Identify which cell holds the provided text, then report its (x, y) central coordinate. 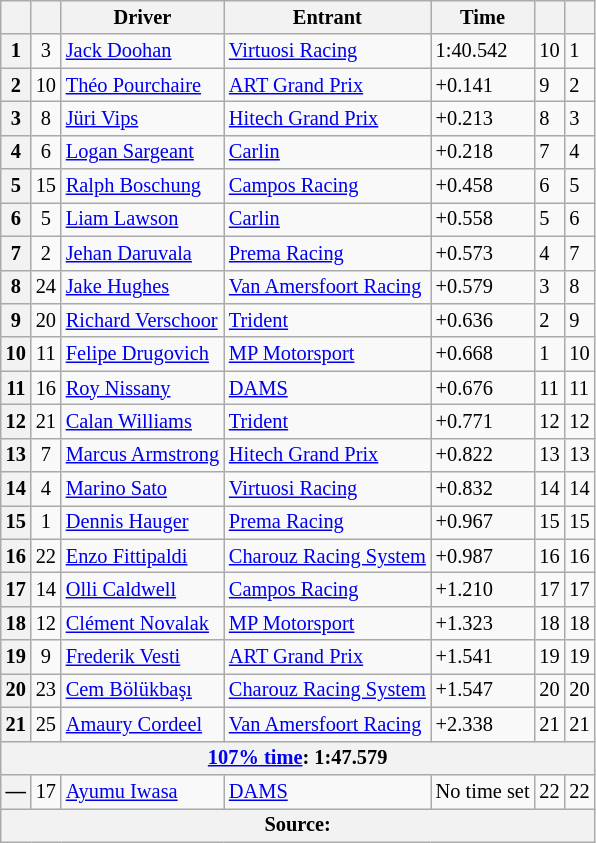
24 (46, 287)
+1.541 (483, 657)
+0.458 (483, 186)
Ralph Boschung (142, 186)
+0.218 (483, 152)
Dennis Hauger (142, 522)
Amaury Cordeel (142, 724)
25 (46, 724)
+0.573 (483, 253)
+0.771 (483, 421)
23 (46, 690)
Jack Doohan (142, 51)
1:40.542 (483, 51)
+0.832 (483, 489)
Roy Nissany (142, 388)
+0.636 (483, 320)
Jake Hughes (142, 287)
+0.141 (483, 85)
+1.547 (483, 690)
Olli Caldwell (142, 589)
Felipe Drugovich (142, 354)
Cem Bölükbaşı (142, 690)
Liam Lawson (142, 219)
+1.323 (483, 623)
No time set (483, 791)
Marino Sato (142, 489)
Source: (298, 825)
+2.338 (483, 724)
Jehan Daruvala (142, 253)
+1.210 (483, 589)
+0.822 (483, 455)
+0.987 (483, 556)
Richard Verschoor (142, 320)
+0.967 (483, 522)
Logan Sargeant (142, 152)
+0.558 (483, 219)
+0.579 (483, 287)
Time (483, 17)
Ayumu Iwasa (142, 791)
Clément Novalak (142, 623)
— (16, 791)
Frederik Vesti (142, 657)
Marcus Armstrong (142, 455)
Enzo Fittipaldi (142, 556)
Théo Pourchaire (142, 85)
+0.213 (483, 118)
Driver (142, 17)
+0.676 (483, 388)
Entrant (328, 17)
+0.668 (483, 354)
107% time: 1:47.579 (298, 758)
Calan Williams (142, 421)
Jüri Vips (142, 118)
